Return (X, Y) of the center of cell containing provided text 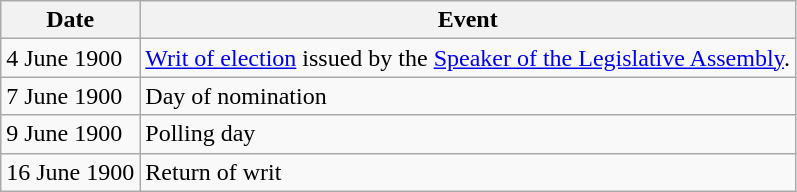
Date (70, 20)
7 June 1900 (70, 96)
Return of writ (468, 172)
Day of nomination (468, 96)
Writ of election issued by the Speaker of the Legislative Assembly. (468, 58)
4 June 1900 (70, 58)
Event (468, 20)
Polling day (468, 134)
16 June 1900 (70, 172)
9 June 1900 (70, 134)
